Return (x, y) of the center of cell containing provided text 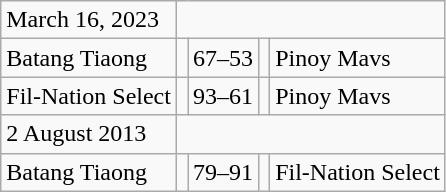
67–53 (224, 58)
79–91 (224, 172)
93–61 (224, 96)
March 16, 2023 (89, 20)
2 August 2013 (89, 134)
